Return [x, y] of the center of cell containing provided text 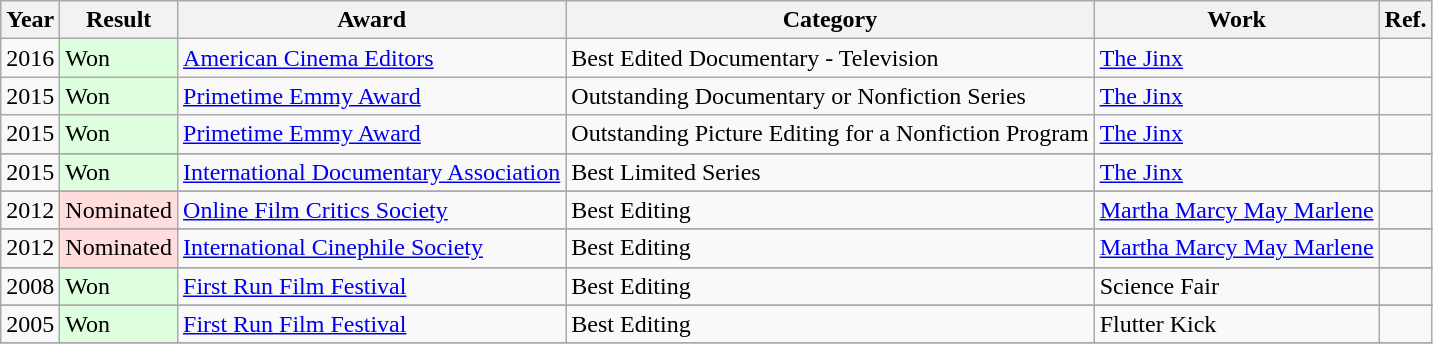
Science Fair [1236, 286]
Result [119, 20]
Outstanding Picture Editing for a Nonfiction Program [830, 134]
2005 [30, 324]
Best Limited Series [830, 172]
Year [30, 20]
2016 [30, 58]
International Cinephile Society [372, 248]
Outstanding Documentary or Nonfiction Series [830, 96]
Award [372, 20]
Best Edited Documentary - Television [830, 58]
Work [1236, 20]
Category [830, 20]
Online Film Critics Society [372, 210]
American Cinema Editors [372, 58]
International Documentary Association [372, 172]
2008 [30, 286]
Flutter Kick [1236, 324]
Ref. [1406, 20]
